Find where the given text appears and provide that cell's center as [x, y] coordinate. 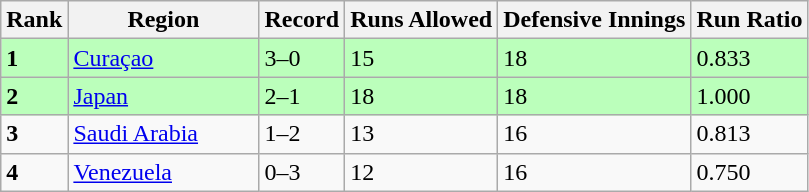
Region [164, 20]
3–0 [302, 58]
12 [422, 172]
Runs Allowed [422, 20]
Record [302, 20]
1 [34, 58]
Saudi Arabia [164, 134]
Japan [164, 96]
0.750 [750, 172]
4 [34, 172]
3 [34, 134]
2–1 [302, 96]
1.000 [750, 96]
0–3 [302, 172]
Venezuela [164, 172]
Run Ratio [750, 20]
15 [422, 58]
0.813 [750, 134]
13 [422, 134]
2 [34, 96]
1–2 [302, 134]
Curaçao [164, 58]
0.833 [750, 58]
Defensive Innings [594, 20]
Rank [34, 20]
